For the text-containing cell, return its midpoint in (X, Y) coordinate format. 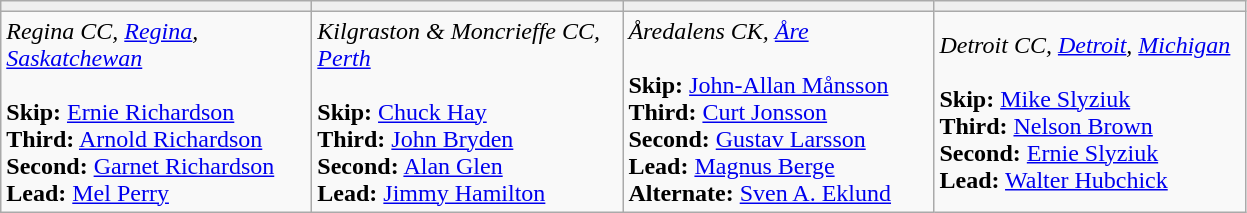
Regina CC, Regina, Saskatchewan Skip: Ernie Richardson Third: Arnold Richardson Second: Garnet Richardson Lead: Mel Perry (156, 112)
Detroit CC, Detroit, Michigan Skip: Mike Slyziuk Third: Nelson Brown Second: Ernie Slyziuk Lead: Walter Hubchick (1090, 112)
Åredalens CK, Åre Skip: John-Allan Månsson Third: Curt Jonsson Second: Gustav Larsson Lead: Magnus Berge Alternate: Sven A. Eklund (778, 112)
Kilgraston & Moncrieffe CC, Perth Skip: Chuck Hay Third: John Bryden Second: Alan Glen Lead: Jimmy Hamilton (468, 112)
